Extract the (X, Y) coordinate from the center of the cell holding the provided text.  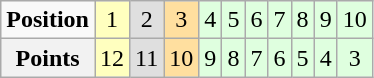
Position (48, 20)
1 (112, 20)
11 (147, 58)
2 (147, 20)
Points (48, 58)
12 (112, 58)
